Determine the [x, y] coordinate at the center of the cell enclosing the given text.  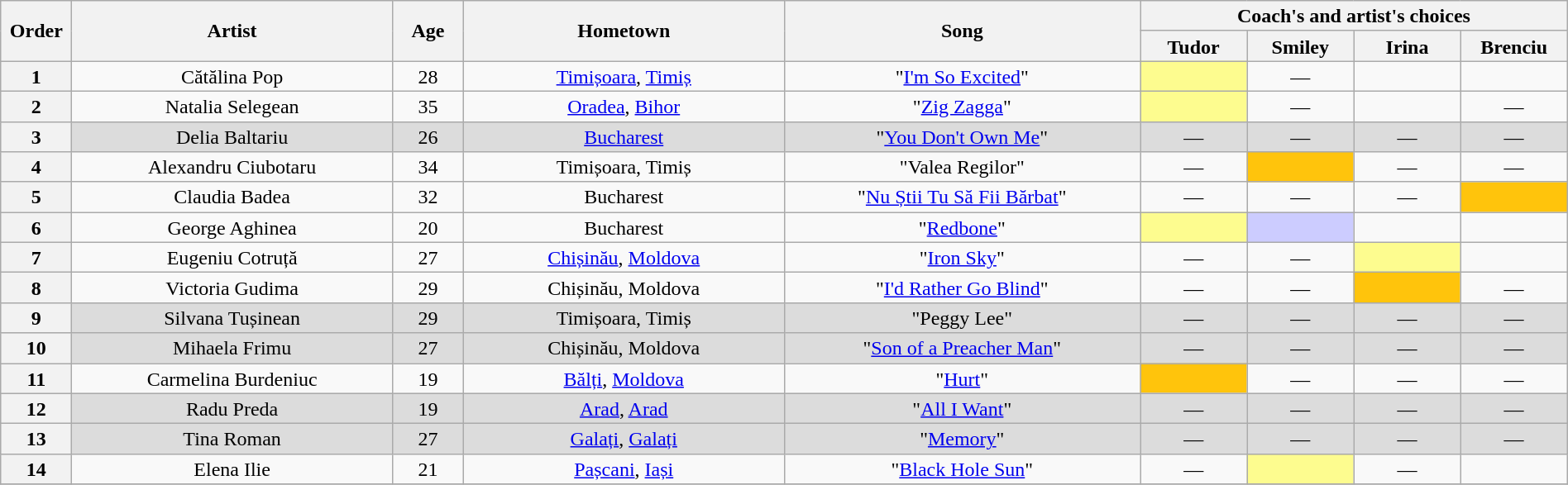
Claudia Badea [232, 197]
Bălți, Moldova [624, 378]
Eugeniu Cotruță [232, 258]
34 [428, 167]
21 [428, 469]
Cătălina Pop [232, 76]
1 [36, 76]
"Son of a Preacher Man" [963, 349]
Age [428, 31]
"Nu Știi Tu Să Fii Bărbat" [963, 197]
10 [36, 349]
Silvana Tușinean [232, 317]
11 [36, 378]
5 [36, 197]
"You Don't Own Me" [963, 137]
Coach's and artist's choices [1355, 17]
20 [428, 228]
Artist [232, 31]
35 [428, 106]
7 [36, 258]
32 [428, 197]
Oradea, Bihor [624, 106]
6 [36, 228]
"I'm So Excited" [963, 76]
"Iron Sky" [963, 258]
Brenciu [1513, 46]
"Hurt" [963, 378]
Mihaela Frimu [232, 349]
13 [36, 440]
2 [36, 106]
"I'd Rather Go Blind" [963, 288]
Song [963, 31]
Carmelina Burdeniuc [232, 378]
Radu Preda [232, 408]
"Valea Regilor" [963, 167]
3 [36, 137]
12 [36, 408]
Smiley [1300, 46]
4 [36, 167]
Elena Ilie [232, 469]
Pașcani, Iași [624, 469]
Alexandru Ciubotaru [232, 167]
14 [36, 469]
"Peggy Lee" [963, 317]
Irina [1408, 46]
Order [36, 31]
9 [36, 317]
Arad, Arad [624, 408]
"Black Hole Sun" [963, 469]
"All I Want" [963, 408]
"Zig Zagga" [963, 106]
Victoria Gudima [232, 288]
8 [36, 288]
"Redbone" [963, 228]
Galați, Galați [624, 440]
Tudor [1194, 46]
"Memory" [963, 440]
Hometown [624, 31]
28 [428, 76]
Delia Baltariu [232, 137]
26 [428, 137]
Tina Roman [232, 440]
Natalia Selegean [232, 106]
George Aghinea [232, 228]
